Pinpoint the cell where the given text exists, returning its (x, y) midpoint coordinate. 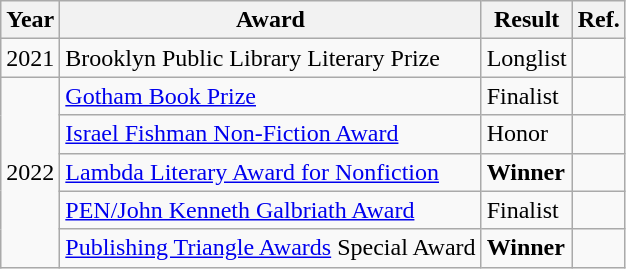
Award (270, 20)
Result (526, 20)
Israel Fishman Non-Fiction Award (270, 134)
2022 (30, 172)
Brooklyn Public Library Literary Prize (270, 58)
Gotham Book Prize (270, 96)
PEN/John Kenneth Galbriath Award (270, 210)
Publishing Triangle Awards Special Award (270, 248)
Lambda Literary Award for Nonfiction (270, 172)
Year (30, 20)
Longlist (526, 58)
2021 (30, 58)
Ref. (598, 20)
Honor (526, 134)
